Output the (X, Y) coordinate of the center of the cell containing the given text.  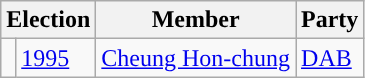
DAB (330, 58)
Party (330, 20)
Election (48, 20)
Cheung Hon-chung (196, 58)
Member (196, 20)
1995 (56, 58)
